Determine the [x, y] coordinate at the center of the cell enclosing the given text.  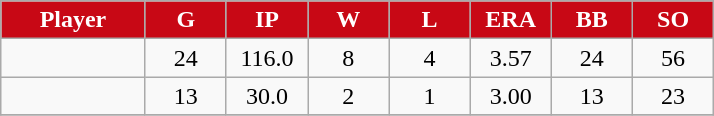
Player [73, 20]
56 [672, 58]
IP [266, 20]
G [186, 20]
30.0 [266, 96]
W [348, 20]
BB [592, 20]
3.00 [510, 96]
116.0 [266, 58]
SO [672, 20]
1 [430, 96]
3.57 [510, 58]
ERA [510, 20]
2 [348, 96]
8 [348, 58]
L [430, 20]
23 [672, 96]
4 [430, 58]
